Return the [x, y] coordinate for the center point of the cell that contains the specified text.  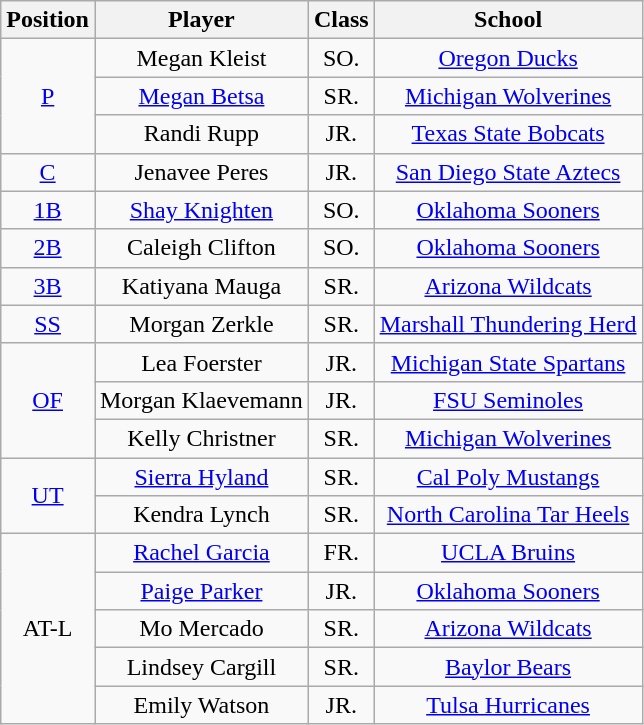
Caleigh Clifton [201, 248]
Morgan Klaevemann [201, 400]
Megan Kleist [201, 58]
Katiyana Mauga [201, 286]
Jenavee Peres [201, 172]
Lindsey Cargill [201, 667]
Kelly Christner [201, 438]
2B [48, 248]
Emily Watson [201, 705]
SS [48, 324]
Oregon Ducks [508, 58]
Baylor Bears [508, 667]
Rachel Garcia [201, 553]
Shay Knighten [201, 210]
Morgan Zerkle [201, 324]
Lea Foerster [201, 362]
P [48, 96]
Player [201, 20]
UCLA Bruins [508, 553]
Cal Poly Mustangs [508, 477]
Megan Betsa [201, 96]
School [508, 20]
Class [341, 20]
OF [48, 400]
Paige Parker [201, 591]
San Diego State Aztecs [508, 172]
Randi Rupp [201, 134]
Michigan State Spartans [508, 362]
FR. [341, 553]
Sierra Hyland [201, 477]
FSU Seminoles [508, 400]
Kendra Lynch [201, 515]
1B [48, 210]
Mo Mercado [201, 629]
C [48, 172]
Texas State Bobcats [508, 134]
Tulsa Hurricanes [508, 705]
North Carolina Tar Heels [508, 515]
Marshall Thundering Herd [508, 324]
Position [48, 20]
UT [48, 496]
AT-L [48, 629]
3B [48, 286]
